Pinpoint the cell where the given text exists, returning its (x, y) midpoint coordinate. 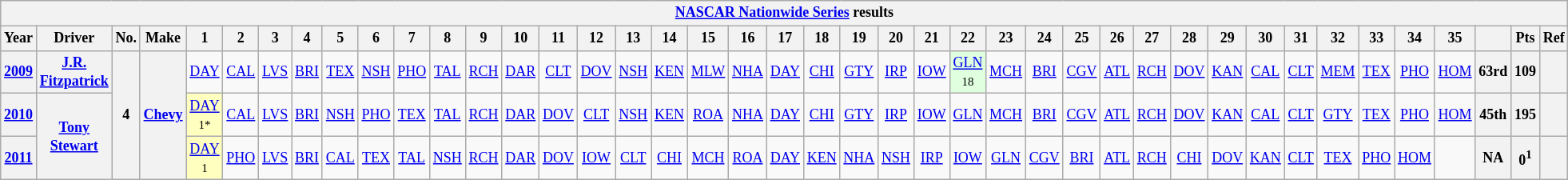
J.R. Fitzpatrick (74, 72)
27 (1152, 38)
23 (1006, 38)
2010 (19, 115)
Driver (74, 38)
Ref (1554, 38)
30 (1266, 38)
31 (1301, 38)
24 (1044, 38)
20 (897, 38)
DAY1 (205, 158)
12 (596, 38)
No. (126, 38)
Tony Stewart (74, 136)
195 (1526, 115)
MLW (708, 72)
63rd (1493, 72)
26 (1117, 38)
10 (521, 38)
109 (1526, 72)
2011 (19, 158)
Pts (1526, 38)
Make (163, 38)
32 (1338, 38)
MEM (1338, 72)
19 (859, 38)
9 (484, 38)
DAY1* (205, 115)
16 (748, 38)
34 (1415, 38)
17 (785, 38)
28 (1189, 38)
7 (412, 38)
5 (340, 38)
Chevy (163, 115)
21 (932, 38)
29 (1228, 38)
35 (1455, 38)
11 (559, 38)
18 (822, 38)
1 (205, 38)
2009 (19, 72)
15 (708, 38)
2 (241, 38)
NA (1493, 158)
GLN18 (968, 72)
22 (968, 38)
45th (1493, 115)
NASCAR Nationwide Series results (785, 13)
14 (670, 38)
6 (376, 38)
8 (448, 38)
Year (19, 38)
13 (633, 38)
3 (275, 38)
01 (1526, 158)
25 (1082, 38)
33 (1376, 38)
